Return [X, Y] of the center of cell containing provided text 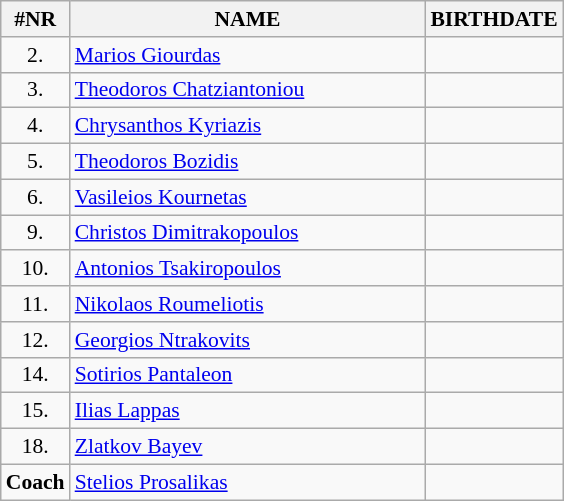
Ilias Lappas [248, 411]
Sotirios Pantaleon [248, 375]
Stelios Prosalikas [248, 482]
2. [36, 55]
15. [36, 411]
Coach [36, 482]
Zlatkov Bayev [248, 447]
18. [36, 447]
Nikolaos Roumeliotis [248, 304]
Theodoros Chatziantoniou [248, 90]
5. [36, 162]
Chrysanthos Kyriazis [248, 126]
Antonios Tsakiropoulos [248, 269]
6. [36, 197]
NAME [248, 19]
Vasileios Kournetas [248, 197]
#NR [36, 19]
Georgios Ntrakovits [248, 340]
Theodoros Bozidis [248, 162]
10. [36, 269]
Marios Giourdas [248, 55]
9. [36, 233]
BIRTHDATE [494, 19]
3. [36, 90]
4. [36, 126]
Christos Dimitrakopoulos [248, 233]
12. [36, 340]
14. [36, 375]
11. [36, 304]
